Return the [x, y] coordinate for the center point of the cell that contains the specified text.  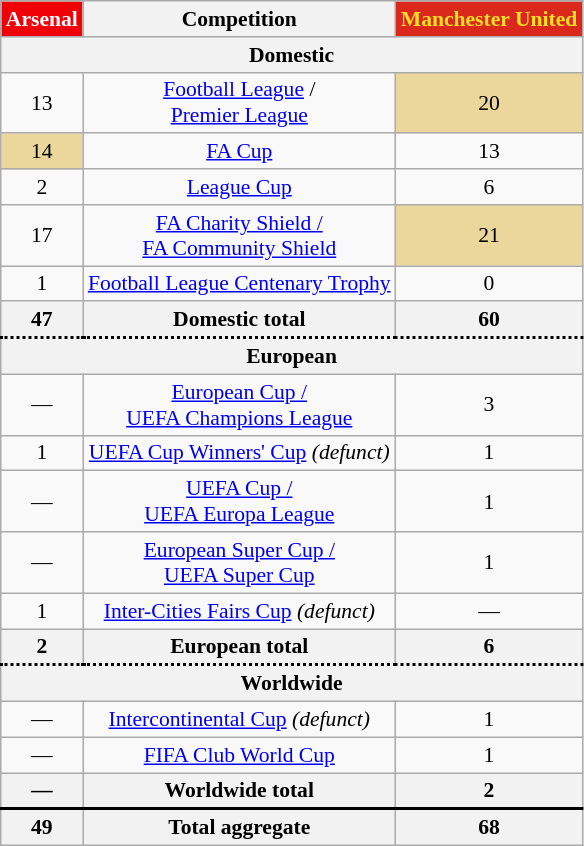
60 [490, 320]
European Cup /UEFA Champions League [240, 404]
Domestic total [240, 320]
FIFA Club World Cup [240, 755]
14 [42, 152]
49 [42, 827]
Football League Centenary Trophy [240, 284]
0 [490, 284]
UEFA Cup Winners' Cup (defunct) [240, 453]
21 [490, 236]
Worldwide total [240, 791]
Intercontinental Cup (defunct) [240, 720]
17 [42, 236]
Inter-Cities Fairs Cup (defunct) [240, 611]
Football League /Premier League [240, 102]
European [292, 356]
Manchester United [490, 19]
Arsenal [42, 19]
68 [490, 827]
League Cup [240, 187]
UEFA Cup /UEFA Europa League [240, 502]
Worldwide [292, 683]
47 [42, 320]
Domestic [292, 55]
European total [240, 647]
European Super Cup /UEFA Super Cup [240, 562]
FA Cup [240, 152]
20 [490, 102]
3 [490, 404]
Competition [240, 19]
Total aggregate [240, 827]
FA Charity Shield /FA Community Shield [240, 236]
